For the text-containing cell, return its midpoint in [x, y] coordinate format. 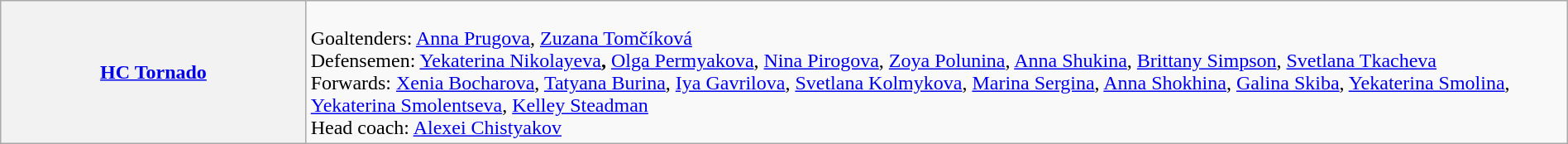
HC Tornado [154, 73]
